Search for the cell housing the specified text and yield its [X, Y] center coordinate. 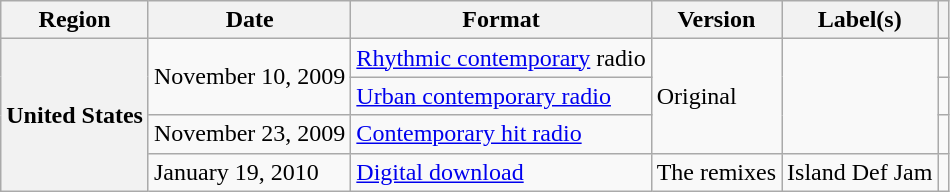
The remixes [716, 172]
Format [501, 20]
Date [249, 20]
Contemporary hit radio [501, 134]
Island Def Jam [860, 172]
Rhythmic contemporary radio [501, 58]
Urban contemporary radio [501, 96]
November 23, 2009 [249, 134]
Digital download [501, 172]
Label(s) [860, 20]
Version [716, 20]
November 10, 2009 [249, 77]
United States [75, 115]
Original [716, 96]
Region [75, 20]
January 19, 2010 [249, 172]
